Locate the cell with the specified text and output its (x, y) center coordinate. 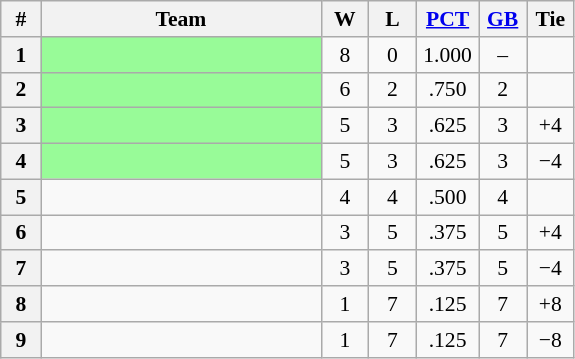
GB (503, 19)
PCT (448, 19)
9 (21, 340)
.500 (448, 197)
−8 (550, 340)
W (345, 19)
– (503, 55)
0 (393, 55)
+8 (550, 304)
# (21, 19)
Tie (550, 19)
.750 (448, 90)
1.000 (448, 55)
Team (181, 19)
L (393, 19)
